Detect which cell encompasses the target text, then output its (x, y) center coordinate. 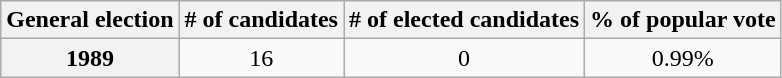
0 (464, 58)
0.99% (684, 58)
# of elected candidates (464, 20)
16 (261, 58)
# of candidates (261, 20)
% of popular vote (684, 20)
1989 (90, 58)
General election (90, 20)
